Provide the (x, y) coordinate of the cell's center where the given text is located.  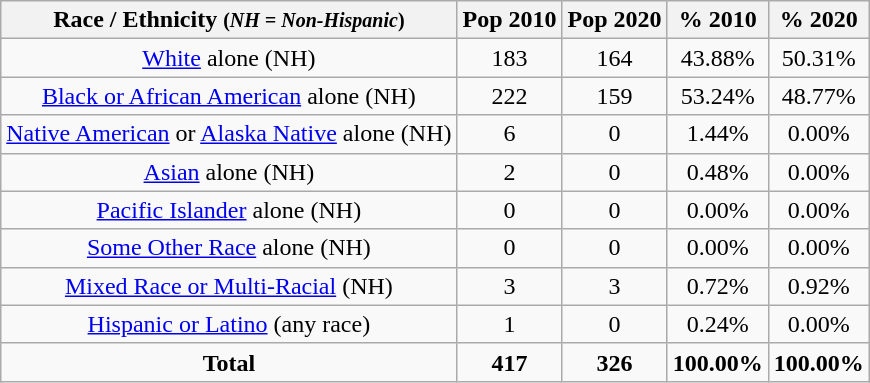
Some Other Race alone (NH) (229, 248)
159 (614, 96)
Race / Ethnicity (NH = Non-Hispanic) (229, 20)
Total (229, 362)
0.24% (718, 324)
0.72% (718, 286)
Mixed Race or Multi-Racial (NH) (229, 286)
Native American or Alaska Native alone (NH) (229, 134)
1 (510, 324)
6 (510, 134)
326 (614, 362)
0.92% (818, 286)
% 2020 (818, 20)
Pop 2020 (614, 20)
Pop 2010 (510, 20)
183 (510, 58)
53.24% (718, 96)
48.77% (818, 96)
50.31% (818, 58)
164 (614, 58)
43.88% (718, 58)
Pacific Islander alone (NH) (229, 210)
417 (510, 362)
222 (510, 96)
White alone (NH) (229, 58)
2 (510, 172)
0.48% (718, 172)
Hispanic or Latino (any race) (229, 324)
% 2010 (718, 20)
Black or African American alone (NH) (229, 96)
1.44% (718, 134)
Asian alone (NH) (229, 172)
